Return the [X, Y] coordinate for the center point of the cell that contains the specified text.  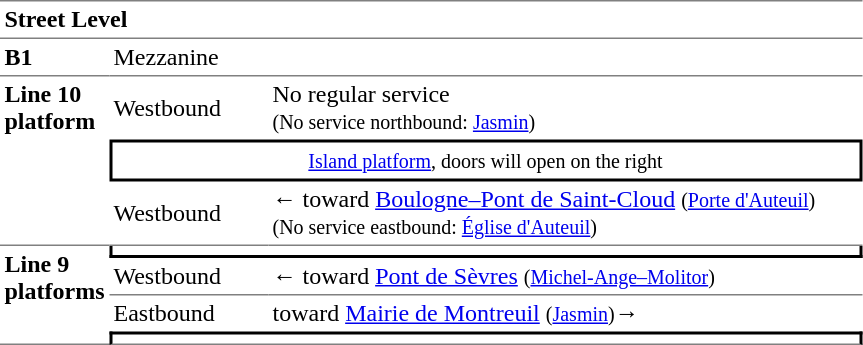
No regular service(No service northbound: Jasmin) [565, 108]
Mezzanine [486, 58]
Line 9 platforms [54, 296]
toward Mairie de Montreuil (Jasmin)→ [565, 314]
B1 [54, 58]
Eastbound [188, 314]
Island platform, doors will open on the right [486, 161]
Line 10 platform [54, 161]
← toward Boulogne–Pont de Saint-Cloud (Porte d'Auteuil)(No service eastbound: Église d'Auteuil) [565, 214]
Street Level [431, 20]
← toward Pont de Sèvres (Michel-Ange–Molitor) [565, 277]
